Pinpoint the cell where the given text exists, returning its (x, y) midpoint coordinate. 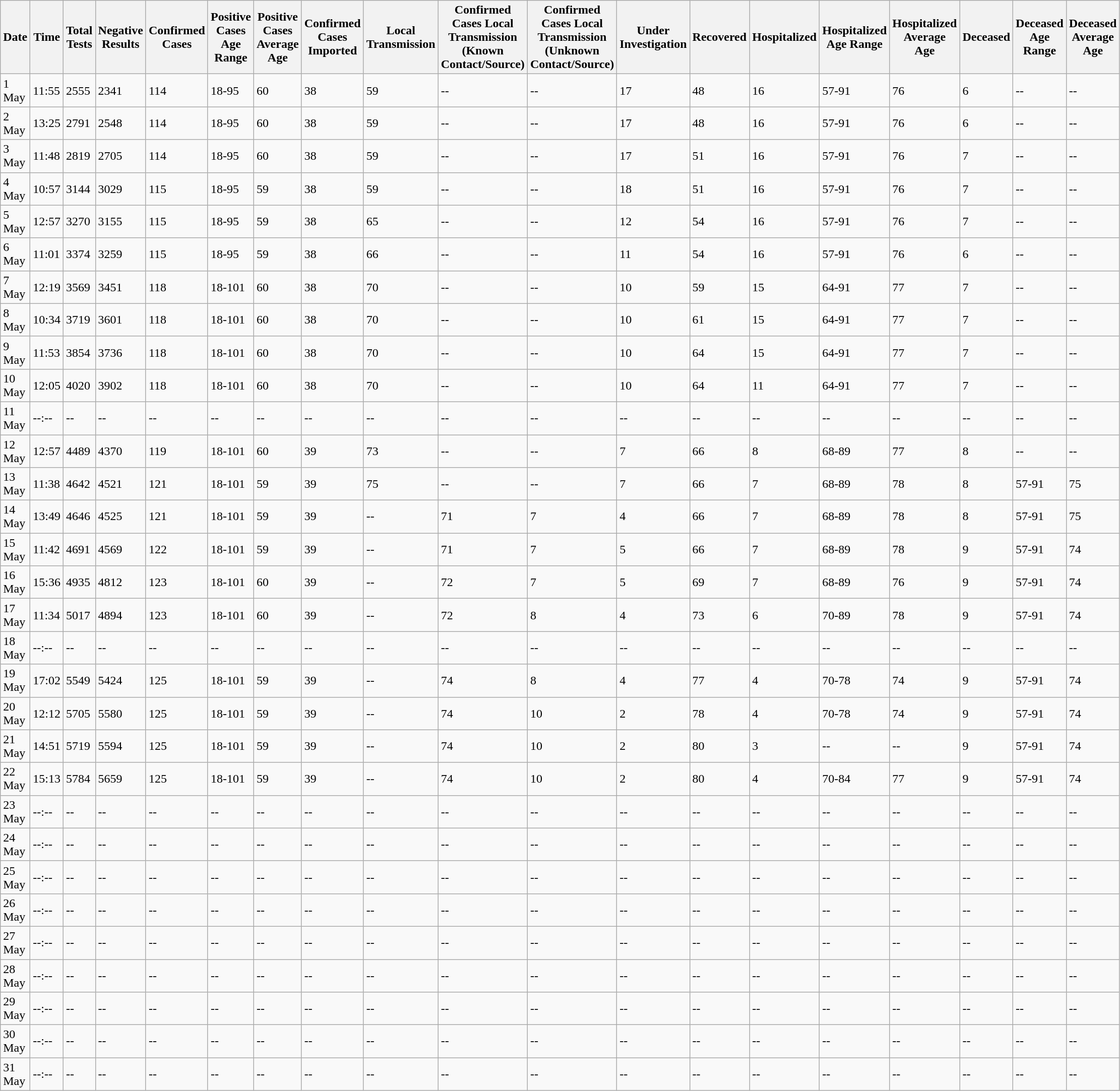
5719 (80, 746)
8 May (15, 319)
Deceased Average Age (1093, 37)
11:01 (47, 254)
3144 (80, 188)
119 (176, 451)
2555 (80, 91)
11:38 (47, 484)
4521 (120, 484)
15 May (15, 549)
17:02 (47, 680)
3259 (120, 254)
2819 (80, 156)
19 May (15, 680)
Positive Cases Average Age (278, 37)
26 May (15, 910)
4 May (15, 188)
28 May (15, 976)
11:34 (47, 615)
Negative Results (120, 37)
70-84 (855, 779)
Date (15, 37)
29 May (15, 1009)
Local Transmission (401, 37)
10:57 (47, 188)
27 May (15, 942)
2548 (120, 123)
6 May (15, 254)
4935 (80, 583)
4642 (80, 484)
5659 (120, 779)
3902 (120, 385)
5580 (120, 714)
5705 (80, 714)
3569 (80, 287)
30 May (15, 1041)
18 (653, 188)
18 May (15, 648)
13 May (15, 484)
4812 (120, 583)
5594 (120, 746)
5424 (120, 680)
65 (401, 222)
11:55 (47, 91)
5784 (80, 779)
Hospitalized Age Range (855, 37)
4569 (120, 549)
Hospitalized (784, 37)
12 (653, 222)
1 May (15, 91)
Confirmed Cases (176, 37)
2705 (120, 156)
3270 (80, 222)
11:42 (47, 549)
4646 (80, 517)
Time (47, 37)
21 May (15, 746)
17 May (15, 615)
3601 (120, 319)
2 May (15, 123)
70-89 (855, 615)
12 May (15, 451)
11:53 (47, 353)
Under Investigation (653, 37)
2791 (80, 123)
3 May (15, 156)
14 May (15, 517)
3374 (80, 254)
11 May (15, 418)
4370 (120, 451)
3719 (80, 319)
12:19 (47, 287)
5017 (80, 615)
10 May (15, 385)
11:48 (47, 156)
Hospitalized Average Age (924, 37)
61 (720, 319)
3 (784, 746)
Confirmed Cases Local Transmission (Unknown Contact/Source) (572, 37)
31 May (15, 1074)
7 May (15, 287)
25 May (15, 877)
Positive Cases Age Range (231, 37)
20 May (15, 714)
4894 (120, 615)
13:49 (47, 517)
3451 (120, 287)
122 (176, 549)
69 (720, 583)
15:13 (47, 779)
16 May (15, 583)
Total Tests (80, 37)
Deceased Age Range (1040, 37)
5549 (80, 680)
10:34 (47, 319)
3854 (80, 353)
3736 (120, 353)
Recovered (720, 37)
24 May (15, 845)
15:36 (47, 583)
3155 (120, 222)
4020 (80, 385)
Deceased (986, 37)
4489 (80, 451)
23 May (15, 811)
Confirmed Cases Imported (333, 37)
4525 (120, 517)
3029 (120, 188)
4691 (80, 549)
5 May (15, 222)
22 May (15, 779)
12:12 (47, 714)
2341 (120, 91)
13:25 (47, 123)
12:05 (47, 385)
Confirmed Cases Local Transmission (Known Contact/Source) (483, 37)
14:51 (47, 746)
9 May (15, 353)
